Provide the (X, Y) coordinate of the cell's center where the given text is located.  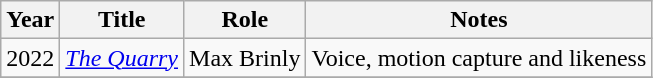
Voice, motion capture and likeness (479, 58)
Max Brinly (245, 58)
Title (122, 20)
The Quarry (122, 58)
Notes (479, 20)
2022 (30, 58)
Year (30, 20)
Role (245, 20)
